From the cell containing the given text, extract its center point as [X, Y] coordinate. 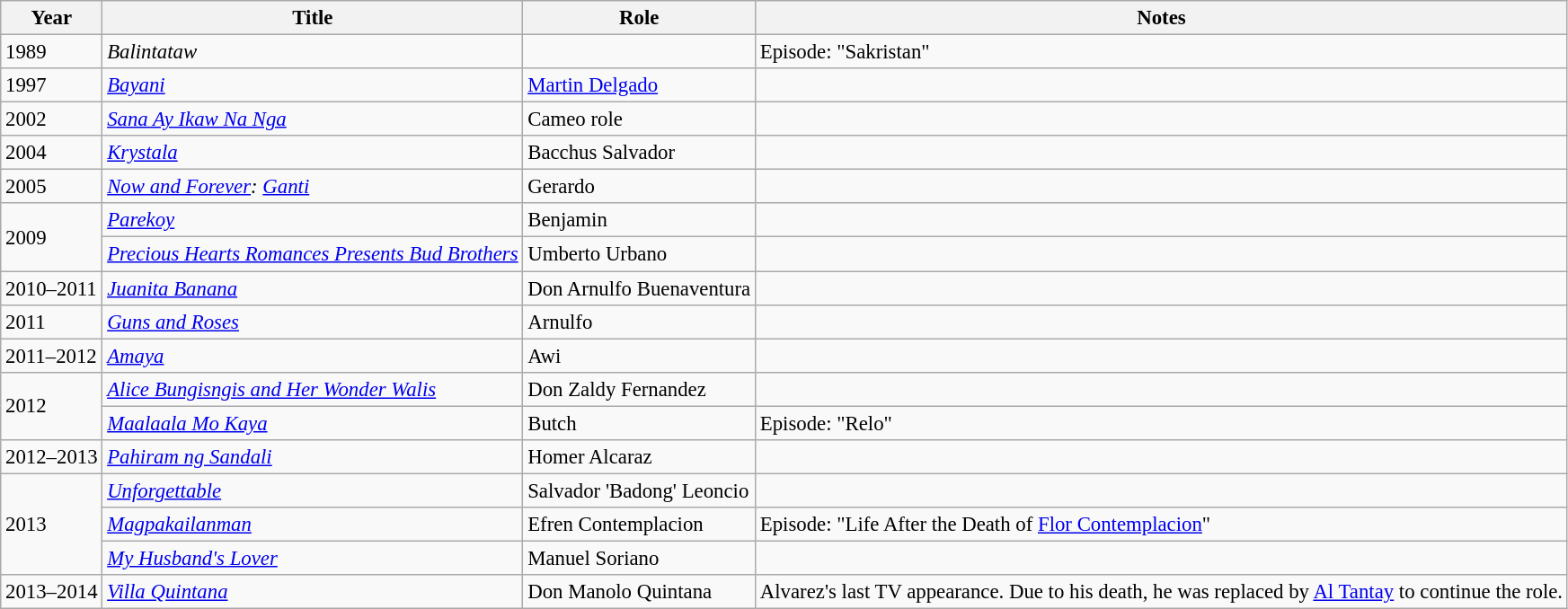
2011–2012 [52, 356]
Don Arnulfo Buenaventura [640, 288]
Don Zaldy Fernandez [640, 389]
Title [313, 18]
Sana Ay Ikaw Na Nga [313, 119]
2013–2014 [52, 592]
2002 [52, 119]
Episode: "Sakristan" [1162, 52]
Don Manolo Quintana [640, 592]
Balintataw [313, 52]
Episode: "Relo" [1162, 423]
Notes [1162, 18]
Salvador 'Badong' Leoncio [640, 490]
Episode: "Life After the Death of Flor Contemplacion" [1162, 525]
Arnulfo [640, 322]
Year [52, 18]
Butch [640, 423]
Bayani [313, 85]
Benjamin [640, 220]
2012–2013 [52, 457]
Guns and Roses [313, 322]
Alvarez's last TV appearance. Due to his death, he was replaced by Al Tantay to continue the role. [1162, 592]
Now and Forever: Ganti [313, 187]
2005 [52, 187]
Cameo role [640, 119]
Role [640, 18]
Magpakailanman [313, 525]
Efren Contemplacion [640, 525]
Krystala [313, 153]
Unforgettable [313, 490]
2004 [52, 153]
Alice Bungisngis and Her Wonder Walis [313, 389]
Bacchus Salvador [640, 153]
Manuel Soriano [640, 558]
Awi [640, 356]
Villa Quintana [313, 592]
Pahiram ng Sandali [313, 457]
2010–2011 [52, 288]
2011 [52, 322]
2013 [52, 525]
Parekoy [313, 220]
Homer Alcaraz [640, 457]
Maalaala Mo Kaya [313, 423]
Umberto Urbano [640, 254]
My Husband's Lover [313, 558]
Martin Delgado [640, 85]
Juanita Banana [313, 288]
2012 [52, 406]
Precious Hearts Romances Presents Bud Brothers [313, 254]
1989 [52, 52]
Amaya [313, 356]
1997 [52, 85]
Gerardo [640, 187]
2009 [52, 237]
